Determine the (x, y) coordinate at the center of the cell enclosing the given text.  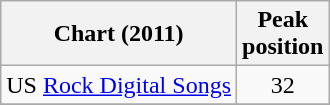
Chart (2011) (119, 34)
32 (283, 85)
Peakposition (283, 34)
US Rock Digital Songs (119, 85)
